Provide the [X, Y] coordinate of the cell's center where the given text is located.  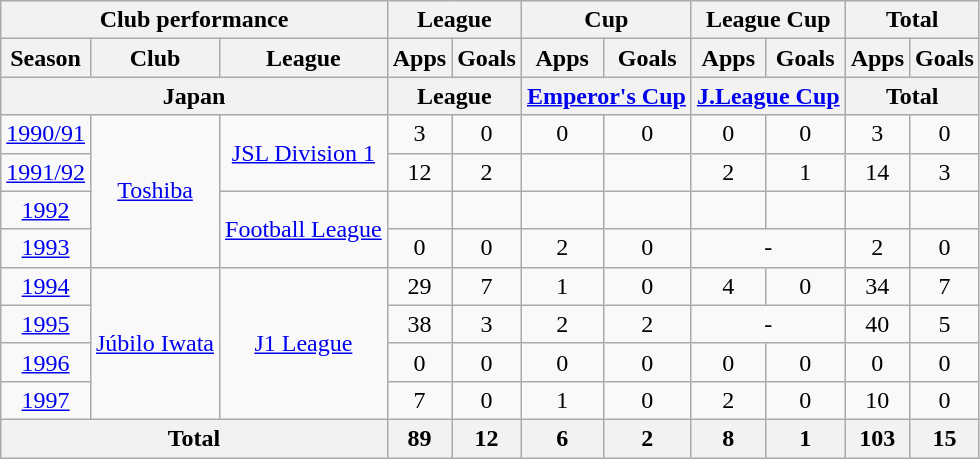
Club [154, 58]
4 [728, 286]
15 [945, 438]
1996 [46, 362]
1995 [46, 324]
J1 League [304, 343]
1990/91 [46, 134]
14 [877, 172]
League Cup [768, 20]
10 [877, 400]
Club performance [194, 20]
J.League Cup [768, 96]
38 [419, 324]
29 [419, 286]
1993 [46, 248]
Emperor's Cup [606, 96]
1992 [46, 210]
40 [877, 324]
Season [46, 58]
Cup [606, 20]
1991/92 [46, 172]
Júbilo Iwata [154, 343]
JSL Division 1 [304, 153]
5 [945, 324]
89 [419, 438]
8 [728, 438]
34 [877, 286]
Football League [304, 229]
1997 [46, 400]
1994 [46, 286]
6 [562, 438]
Toshiba [154, 191]
Japan [194, 96]
103 [877, 438]
